Extract the [X, Y] coordinate from the center of the cell holding the provided text.  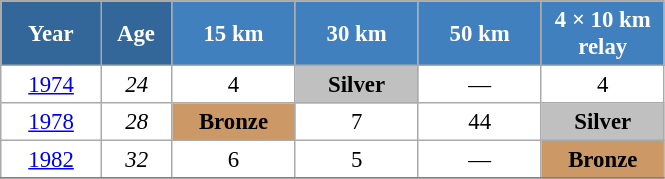
1974 [52, 85]
4 × 10 km relay [602, 34]
24 [136, 85]
44 [480, 122]
32 [136, 160]
1978 [52, 122]
1982 [52, 160]
Age [136, 34]
7 [356, 122]
15 km [234, 34]
Year [52, 34]
50 km [480, 34]
30 km [356, 34]
6 [234, 160]
28 [136, 122]
5 [356, 160]
